Return (X, Y) of the center of cell containing provided text 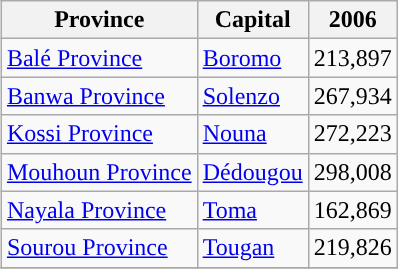
Nayala Province (99, 210)
Balé Province (99, 58)
Toma (252, 210)
Nouna (252, 134)
Boromo (252, 58)
Mouhoun Province (99, 172)
2006 (352, 20)
Dédougou (252, 172)
Province (99, 20)
Kossi Province (99, 134)
162,869 (352, 210)
219,826 (352, 248)
Tougan (252, 248)
298,008 (352, 172)
Solenzo (252, 96)
213,897 (352, 58)
Capital (252, 20)
272,223 (352, 134)
Sourou Province (99, 248)
Banwa Province (99, 96)
267,934 (352, 96)
